Return [x, y] of the center of cell containing provided text 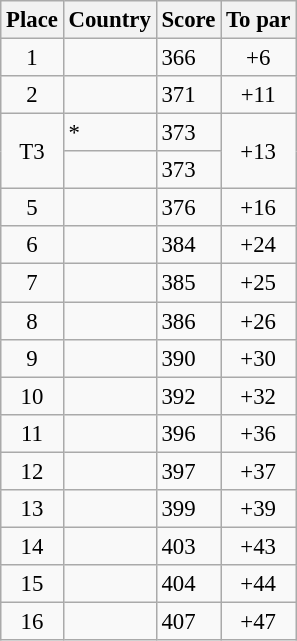
+37 [258, 471]
1 [32, 58]
385 [188, 283]
399 [188, 509]
+25 [258, 283]
5 [32, 208]
+26 [258, 321]
6 [32, 245]
* [110, 133]
+47 [258, 621]
12 [32, 471]
+32 [258, 396]
To par [258, 20]
+13 [258, 152]
+36 [258, 433]
397 [188, 471]
+44 [258, 584]
9 [32, 358]
386 [188, 321]
13 [32, 509]
376 [188, 208]
+16 [258, 208]
366 [188, 58]
10 [32, 396]
396 [188, 433]
407 [188, 621]
403 [188, 546]
11 [32, 433]
Country [110, 20]
404 [188, 584]
+24 [258, 245]
+11 [258, 95]
+6 [258, 58]
Place [32, 20]
384 [188, 245]
392 [188, 396]
2 [32, 95]
+43 [258, 546]
+39 [258, 509]
8 [32, 321]
390 [188, 358]
Score [188, 20]
14 [32, 546]
7 [32, 283]
371 [188, 95]
15 [32, 584]
16 [32, 621]
T3 [32, 152]
+30 [258, 358]
